Return [x, y] of the center of cell containing provided text 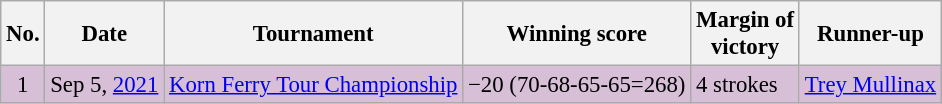
Trey Mullinax [870, 85]
Runner-up [870, 34]
Margin ofvictory [746, 34]
Korn Ferry Tour Championship [314, 85]
4 strokes [746, 85]
Tournament [314, 34]
Date [104, 34]
1 [23, 85]
No. [23, 34]
Winning score [577, 34]
Sep 5, 2021 [104, 85]
−20 (70-68-65-65=268) [577, 85]
